Return the (X, Y) coordinate for the center point of the cell that contains the specified text.  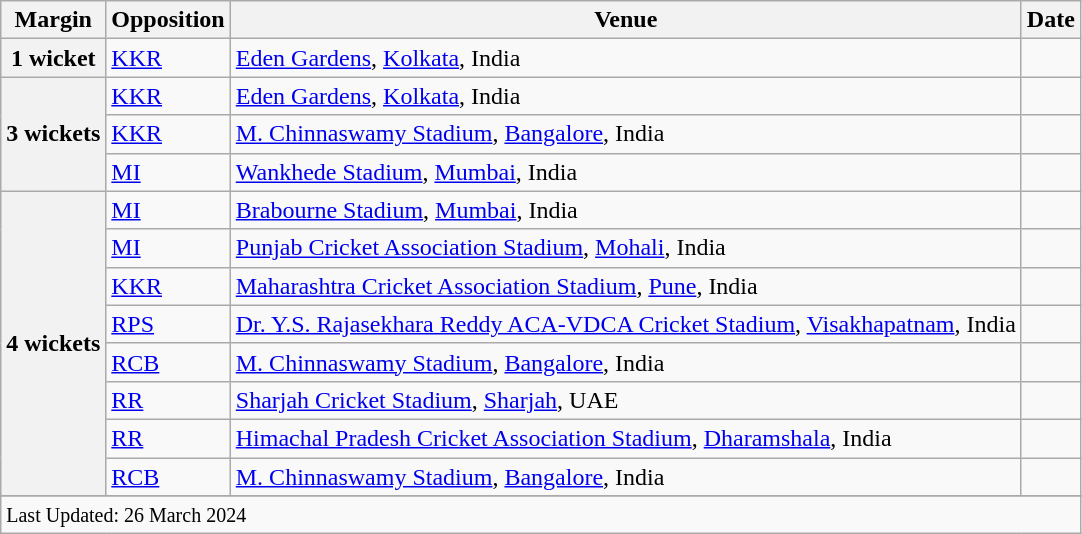
RPS (168, 324)
4 wickets (54, 343)
Date (1050, 20)
Margin (54, 20)
Wankhede Stadium, Mumbai, India (626, 172)
Dr. Y.S. Rajasekhara Reddy ACA-VDCA Cricket Stadium, Visakhapatnam, India (626, 324)
Venue (626, 20)
Opposition (168, 20)
Brabourne Stadium, Mumbai, India (626, 210)
Himachal Pradesh Cricket Association Stadium, Dharamshala, India (626, 438)
Last Updated: 26 March 2024 (541, 515)
Maharashtra Cricket Association Stadium, Pune, India (626, 286)
1 wicket (54, 58)
Punjab Cricket Association Stadium, Mohali, India (626, 248)
3 wickets (54, 134)
Sharjah Cricket Stadium, Sharjah, UAE (626, 400)
